Find where the given text appears and provide that cell's center as (X, Y) coordinate. 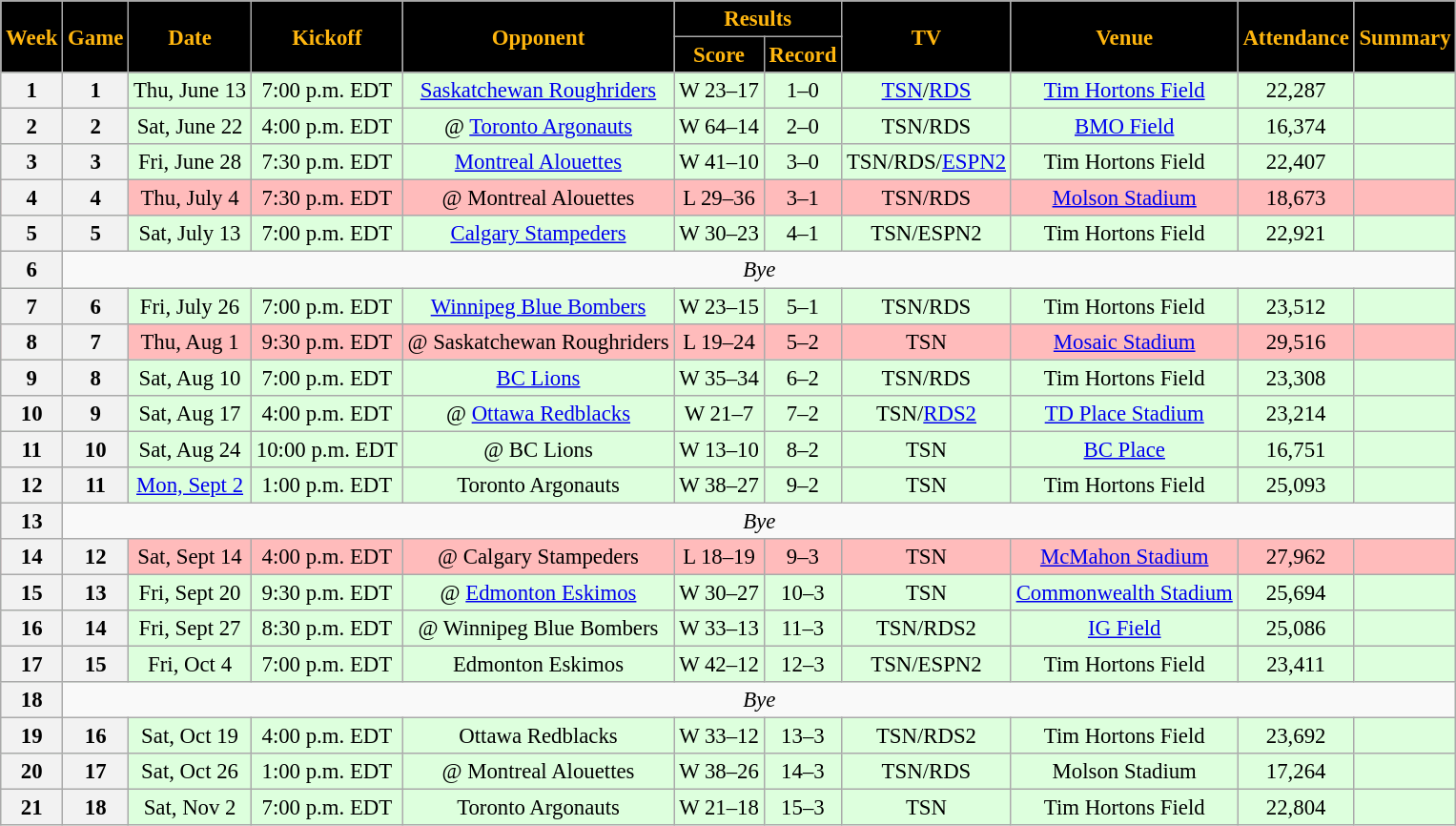
17,264 (1296, 772)
BC Lions (538, 378)
IG Field (1124, 629)
18,673 (1296, 198)
W 42–12 (719, 665)
14–3 (803, 772)
Attendance (1296, 36)
23,512 (1296, 306)
29,516 (1296, 341)
W 38–27 (719, 485)
Fri, Sept 27 (191, 629)
L 19–24 (719, 341)
Date (191, 36)
16,374 (1296, 127)
10–3 (803, 592)
BMO Field (1124, 127)
Fri, June 28 (191, 162)
@ Winnipeg Blue Bombers (538, 629)
23,214 (1296, 413)
Fri, Sept 20 (191, 592)
25,093 (1296, 485)
10:00 p.m. EDT (328, 449)
W 21–7 (719, 413)
Commonwealth Stadium (1124, 592)
Thu, July 4 (191, 198)
23,308 (1296, 378)
Sat, Oct 19 (191, 736)
Mon, Sept 2 (191, 485)
16,751 (1296, 449)
8–2 (803, 449)
20 (32, 772)
Fri, July 26 (191, 306)
2–0 (803, 127)
W 35–34 (719, 378)
Sat, Aug 17 (191, 413)
W 38–26 (719, 772)
4–1 (803, 234)
Edmonton Eskimos (538, 665)
22,921 (1296, 234)
Sat, June 22 (191, 127)
27,962 (1296, 557)
@ Ottawa Redblacks (538, 413)
Montreal Alouettes (538, 162)
3–0 (803, 162)
Score (719, 55)
9–2 (803, 485)
@ Edmonton Eskimos (538, 592)
Sat, Nov 2 (191, 808)
Results (758, 19)
Record (803, 55)
Thu, Aug 1 (191, 341)
13–3 (803, 736)
Kickoff (328, 36)
Mosaic Stadium (1124, 341)
11–3 (803, 629)
19 (32, 736)
Winnipeg Blue Bombers (538, 306)
Game (95, 36)
L 29–36 (719, 198)
L 18–19 (719, 557)
6–2 (803, 378)
Thu, June 13 (191, 91)
TD Place Stadium (1124, 413)
W 21–18 (719, 808)
Opponent (538, 36)
Sat, Oct 26 (191, 772)
5–2 (803, 341)
Sat, Aug 24 (191, 449)
W 13–10 (719, 449)
Ottawa Redblacks (538, 736)
23,411 (1296, 665)
W 23–17 (719, 91)
McMahon Stadium (1124, 557)
W 23–15 (719, 306)
21 (32, 808)
Summary (1405, 36)
@ Calgary Stampeders (538, 557)
Fri, Oct 4 (191, 665)
W 30–27 (719, 592)
1–0 (803, 91)
Saskatchewan Roughriders (538, 91)
12–3 (803, 665)
TV (927, 36)
25,694 (1296, 592)
@ BC Lions (538, 449)
W 33–12 (719, 736)
7–2 (803, 413)
22,804 (1296, 808)
22,287 (1296, 91)
W 30–23 (719, 234)
25,086 (1296, 629)
22,407 (1296, 162)
23,692 (1296, 736)
Sat, Sept 14 (191, 557)
W 41–10 (719, 162)
Calgary Stampeders (538, 234)
TSN/RDS/ESPN2 (927, 162)
Week (32, 36)
BC Place (1124, 449)
5–1 (803, 306)
@ Toronto Argonauts (538, 127)
8:30 p.m. EDT (328, 629)
@ Saskatchewan Roughriders (538, 341)
Sat, Aug 10 (191, 378)
Sat, July 13 (191, 234)
3–1 (803, 198)
9–3 (803, 557)
W 64–14 (719, 127)
Venue (1124, 36)
W 33–13 (719, 629)
15–3 (803, 808)
